Output the (x, y) coordinate of the center of the cell containing the given text.  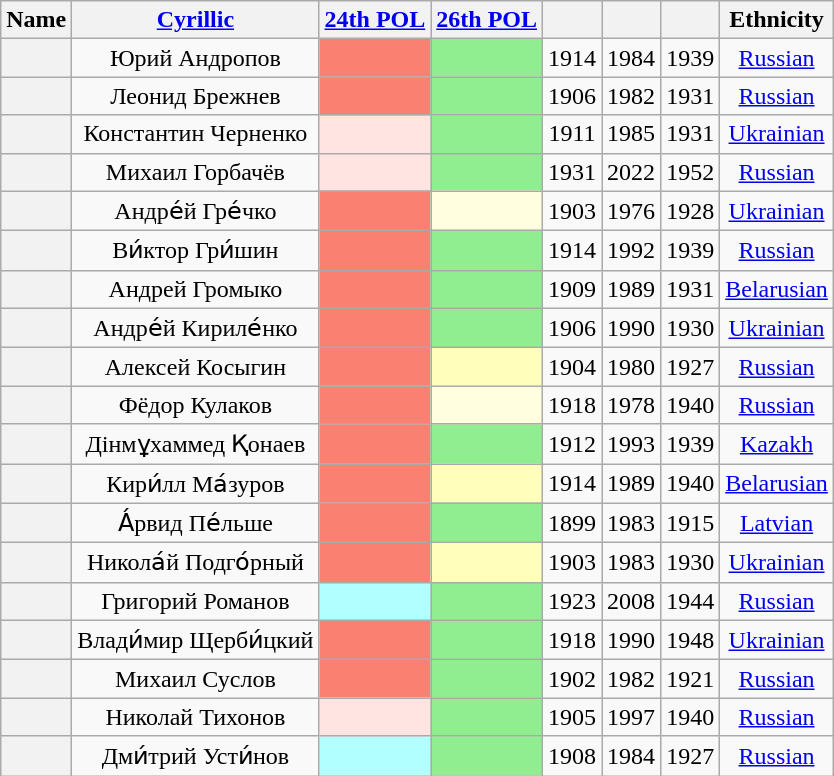
Андре́й Гре́чко (196, 211)
Михаил Суслов (196, 679)
1978 (632, 405)
Кири́лл Ма́зуров (196, 484)
1908 (572, 756)
Николай Тихонов (196, 717)
2022 (632, 172)
2008 (632, 601)
1992 (632, 251)
1921 (690, 679)
Latvian (777, 523)
Андрей Громыко (196, 289)
1905 (572, 717)
24th POL (375, 20)
1923 (572, 601)
1911 (572, 134)
Фёдор Кулаков (196, 405)
Дінмұхаммед Қонаев (196, 444)
1948 (690, 640)
Алексей Косыгин (196, 367)
1980 (632, 367)
Ethnicity (777, 20)
1997 (632, 717)
Юрий Андропов (196, 58)
1993 (632, 444)
Ви́ктор Гри́шин (196, 251)
Влади́мир Щерби́цкий (196, 640)
26th POL (487, 20)
Дми́трий Усти́нов (196, 756)
1912 (572, 444)
Cyrillic (196, 20)
1976 (632, 211)
Андре́й Кириле́нко (196, 328)
Константин Черненко (196, 134)
Григорий Романов (196, 601)
1902 (572, 679)
1928 (690, 211)
1909 (572, 289)
1915 (690, 523)
Михаил Горбачёв (196, 172)
А́рвид Пе́льше (196, 523)
Kazakh (777, 444)
1985 (632, 134)
1952 (690, 172)
1944 (690, 601)
Никола́й Подго́рный (196, 563)
Name (36, 20)
1904 (572, 367)
Леонид Брежнев (196, 96)
1899 (572, 523)
